Detect which cell encompasses the target text, then output its (x, y) center coordinate. 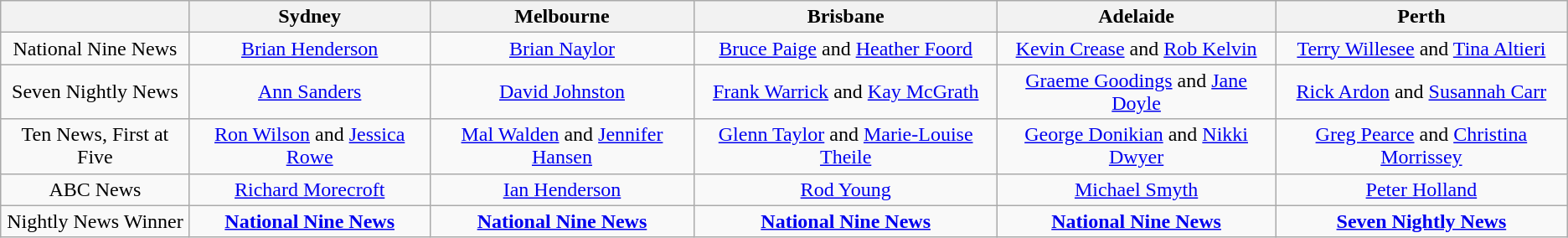
Bruce Paige and Heather Foord (846, 49)
Rick Ardon and Susannah Carr (1422, 92)
Michael Smyth (1137, 189)
Terry Willesee and Tina Altieri (1422, 49)
Brisbane (846, 17)
Perth (1422, 17)
Brian Naylor (561, 49)
George Donikian and Nikki Dwyer (1137, 146)
Rod Young (846, 189)
ABC News (95, 189)
Ann Sanders (310, 92)
Melbourne (561, 17)
Brian Henderson (310, 49)
Adelaide (1137, 17)
Frank Warrick and Kay McGrath (846, 92)
Sydney (310, 17)
Glenn Taylor and Marie-Louise Theile (846, 146)
Peter Holland (1422, 189)
David Johnston (561, 92)
Nightly News Winner (95, 221)
Graeme Goodings and Jane Doyle (1137, 92)
Ron Wilson and Jessica Rowe (310, 146)
Ian Henderson (561, 189)
Kevin Crease and Rob Kelvin (1137, 49)
Mal Walden and Jennifer Hansen (561, 146)
Greg Pearce and Christina Morrissey (1422, 146)
Richard Morecroft (310, 189)
Ten News, First at Five (95, 146)
